Return [X, Y] of the center of cell containing provided text 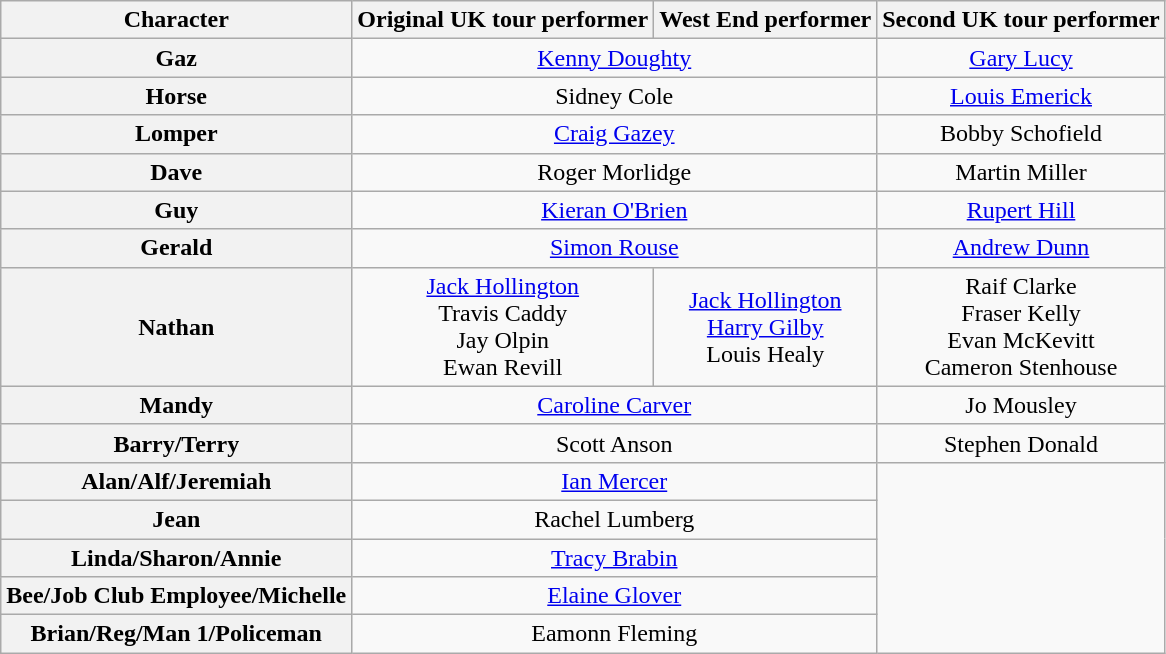
Guy [176, 210]
Kieran O'Brien [614, 210]
Bobby Schofield [1022, 134]
Ian Mercer [614, 481]
Jean [176, 519]
West End performer [766, 20]
Brian/Reg/Man 1/Policeman [176, 634]
Stephen Donald [1022, 443]
Dave [176, 172]
Rachel Lumberg [614, 519]
Barry/Terry [176, 443]
Louis Emerick [1022, 96]
Mandy [176, 405]
Andrew Dunn [1022, 248]
Lomper [176, 134]
Tracy Brabin [614, 557]
Caroline Carver [614, 405]
Martin Miller [1022, 172]
Sidney Cole [614, 96]
Jack HollingtonTravis CaddyJay OlpinEwan Revill [503, 326]
Gaz [176, 58]
Alan/Alf/Jeremiah [176, 481]
Linda/Sharon/Annie [176, 557]
Gary Lucy [1022, 58]
Kenny Doughty [614, 58]
Horse [176, 96]
Bee/Job Club Employee/Michelle [176, 596]
Second UK tour performer [1022, 20]
Craig Gazey [614, 134]
Jo Mousley [1022, 405]
Simon Rouse [614, 248]
Scott Anson [614, 443]
Gerald [176, 248]
Roger Morlidge [614, 172]
Eamonn Fleming [614, 634]
Nathan [176, 326]
Rupert Hill [1022, 210]
Character [176, 20]
Elaine Glover [614, 596]
Original UK tour performer [503, 20]
Jack HollingtonHarry GilbyLouis Healy [766, 326]
Raif ClarkeFraser KellyEvan McKevittCameron Stenhouse [1022, 326]
